From the cell containing the given text, extract its center point as (x, y) coordinate. 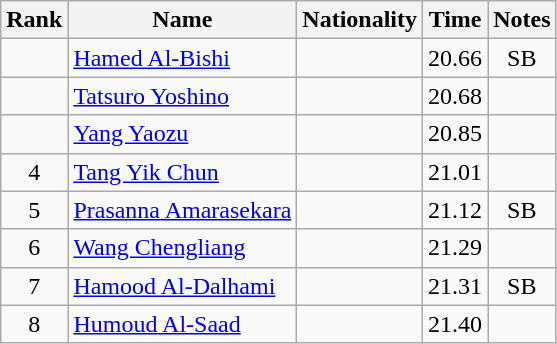
Yang Yaozu (182, 134)
7 (34, 286)
21.29 (456, 248)
20.68 (456, 96)
21.01 (456, 172)
Tatsuro Yoshino (182, 96)
8 (34, 324)
Rank (34, 20)
Name (182, 20)
20.66 (456, 58)
5 (34, 210)
Tang Yik Chun (182, 172)
Hamood Al-Dalhami (182, 286)
Nationality (360, 20)
21.40 (456, 324)
6 (34, 248)
Wang Chengliang (182, 248)
21.12 (456, 210)
Hamed Al-Bishi (182, 58)
Time (456, 20)
Notes (522, 20)
4 (34, 172)
21.31 (456, 286)
Prasanna Amarasekara (182, 210)
Humoud Al-Saad (182, 324)
20.85 (456, 134)
